From the cell containing the given text, extract its center point as [x, y] coordinate. 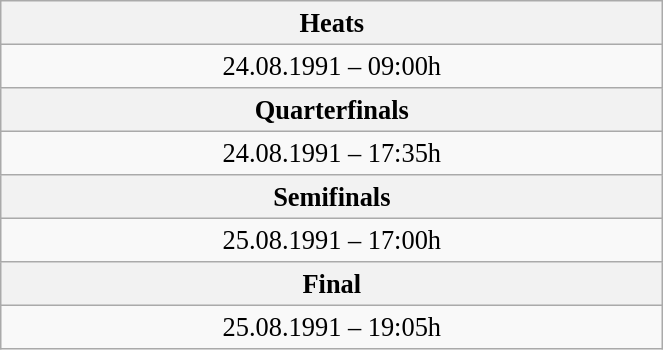
25.08.1991 – 19:05h [332, 327]
24.08.1991 – 09:00h [332, 66]
Heats [332, 22]
Semifinals [332, 197]
Final [332, 284]
25.08.1991 – 17:00h [332, 240]
Quarterfinals [332, 109]
24.08.1991 – 17:35h [332, 153]
